Capture the cell that displays the provided text and extract its [X, Y] central coordinate. 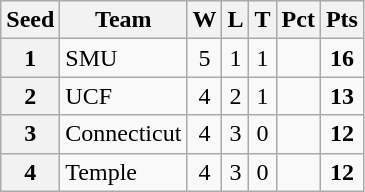
W [204, 20]
Pct [298, 20]
T [262, 20]
Seed [30, 20]
SMU [124, 58]
5 [204, 58]
13 [342, 96]
Connecticut [124, 134]
UCF [124, 96]
16 [342, 58]
Temple [124, 172]
Team [124, 20]
L [236, 20]
Pts [342, 20]
